Provide the (X, Y) coordinate of the cell's center where the given text is located.  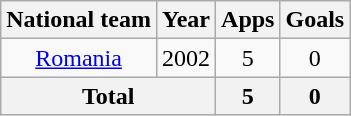
Year (186, 20)
Total (108, 96)
Goals (315, 20)
National team (79, 20)
2002 (186, 58)
Romania (79, 58)
Apps (248, 20)
